Find where the given text appears and provide that cell's center as (x, y) coordinate. 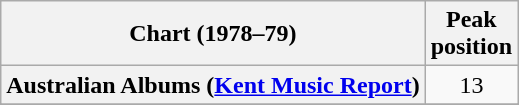
Chart (1978–79) (213, 34)
Australian Albums (Kent Music Report) (213, 85)
Peakposition (471, 34)
13 (471, 85)
